Detect which cell encompasses the target text, then output its (x, y) center coordinate. 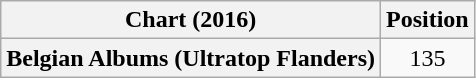
Chart (2016) (191, 20)
Belgian Albums (Ultratop Flanders) (191, 58)
Position (428, 20)
135 (428, 58)
